Identify which cell holds the provided text, then report its (X, Y) central coordinate. 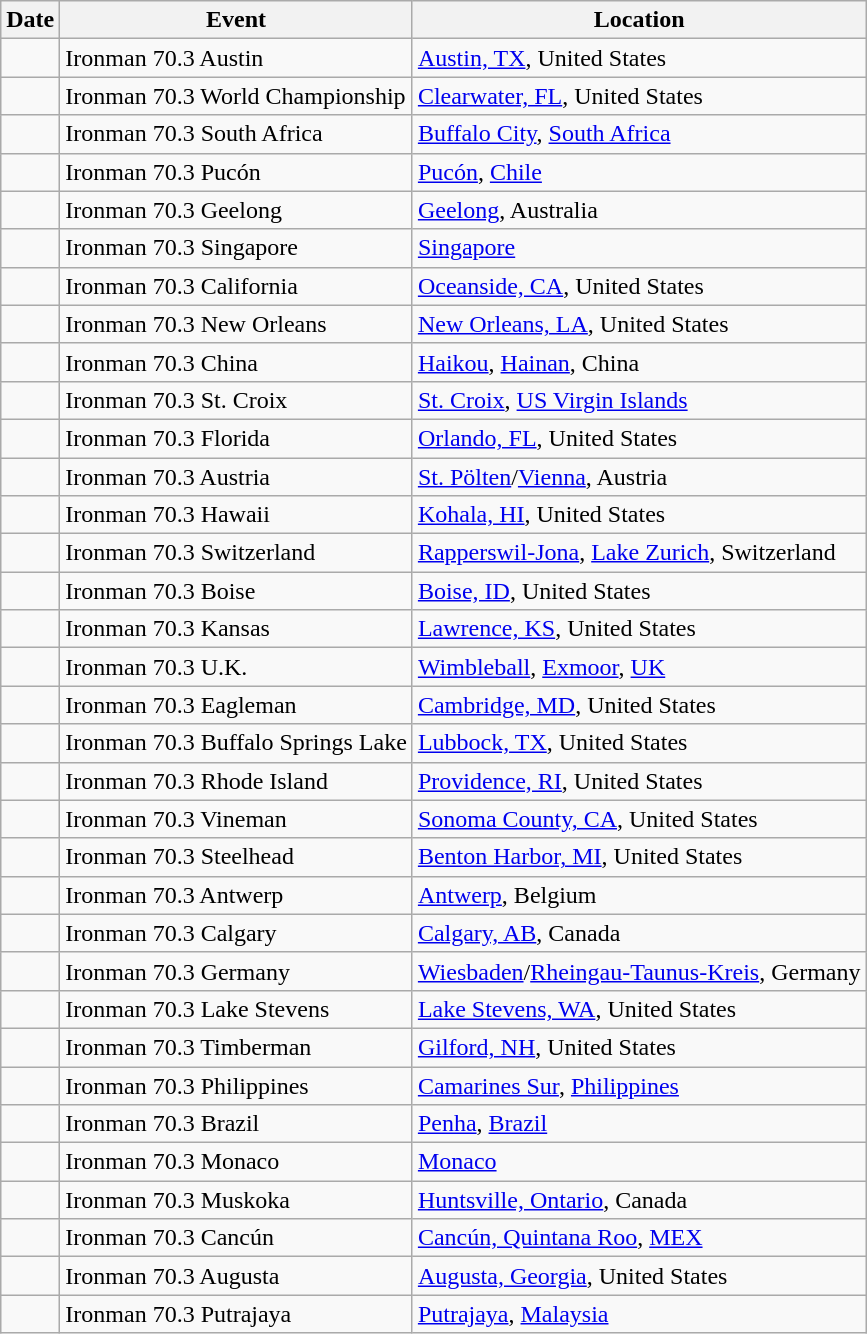
Huntsville, Ontario, Canada (639, 1200)
Cancún, Quintana Roo, MEX (639, 1238)
Ironman 70.3 Brazil (236, 1124)
Rapperswil-Jona, Lake Zurich, Switzerland (639, 553)
Orlando, FL, United States (639, 438)
Ironman 70.3 Rhode Island (236, 781)
Haikou, Hainan, China (639, 362)
Calgary, AB, Canada (639, 933)
Ironman 70.3 Kansas (236, 629)
Gilford, NH, United States (639, 1047)
Ironman 70.3 Switzerland (236, 553)
Ironman 70.3 Florida (236, 438)
Austin, TX, United States (639, 58)
New Orleans, LA, United States (639, 324)
Ironman 70.3 Philippines (236, 1085)
Ironman 70.3 South Africa (236, 134)
Ironman 70.3 New Orleans (236, 324)
Pucón, Chile (639, 172)
Lake Stevens, WA, United States (639, 1009)
Ironman 70.3 Austin (236, 58)
Ironman 70.3 China (236, 362)
Ironman 70.3 Buffalo Springs Lake (236, 743)
Geelong, Australia (639, 210)
St. Pölten/Vienna, Austria (639, 477)
Ironman 70.3 Steelhead (236, 857)
Cambridge, MD, United States (639, 705)
Boise, ID, United States (639, 591)
Ironman 70.3 Eagleman (236, 705)
Ironman 70.3 Lake Stevens (236, 1009)
Singapore (639, 248)
Sonoma County, CA, United States (639, 819)
Ironman 70.3 Antwerp (236, 895)
Ironman 70.3 U.K. (236, 667)
Ironman 70.3 Cancún (236, 1238)
Ironman 70.3 Monaco (236, 1162)
Ironman 70.3 Muskoka (236, 1200)
Ironman 70.3 Vineman (236, 819)
Ironman 70.3 Singapore (236, 248)
Location (639, 20)
Monaco (639, 1162)
Oceanside, CA, United States (639, 286)
Wiesbaden/Rheingau-Taunus-Kreis, Germany (639, 971)
Ironman 70.3 Boise (236, 591)
Putrajaya, Malaysia (639, 1314)
Ironman 70.3 Austria (236, 477)
Clearwater, FL, United States (639, 96)
Wimbleball, Exmoor, UK (639, 667)
Ironman 70.3 World Championship (236, 96)
Augusta, Georgia, United States (639, 1276)
Ironman 70.3 Geelong (236, 210)
Ironman 70.3 St. Croix (236, 400)
Event (236, 20)
Providence, RI, United States (639, 781)
Antwerp, Belgium (639, 895)
Date (30, 20)
Buffalo City, South Africa (639, 134)
Camarines Sur, Philippines (639, 1085)
Penha, Brazil (639, 1124)
Ironman 70.3 Pucón (236, 172)
Ironman 70.3 Germany (236, 971)
Ironman 70.3 Timberman (236, 1047)
Ironman 70.3 Calgary (236, 933)
Ironman 70.3 Hawaii (236, 515)
St. Croix, US Virgin Islands (639, 400)
Benton Harbor, MI, United States (639, 857)
Lawrence, KS, United States (639, 629)
Ironman 70.3 Augusta (236, 1276)
Ironman 70.3 Putrajaya (236, 1314)
Kohala, HI, United States (639, 515)
Ironman 70.3 California (236, 286)
Lubbock, TX, United States (639, 743)
